Output the (X, Y) coordinate of the center of the cell containing the given text.  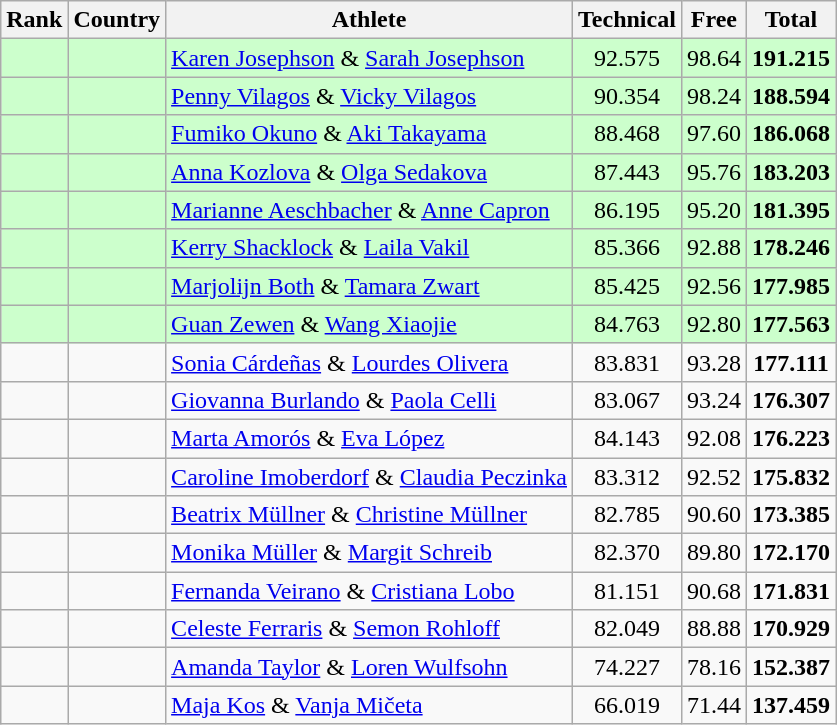
176.223 (790, 438)
Sonia Cárdeñas & Lourdes Olivera (370, 362)
71.44 (714, 705)
66.019 (628, 705)
Athlete (370, 20)
Technical (628, 20)
93.28 (714, 362)
Beatrix Müllner & Christine Müllner (370, 515)
92.56 (714, 286)
Rank (34, 20)
82.370 (628, 553)
Celeste Ferraris & Semon Rohloff (370, 629)
177.563 (790, 324)
177.111 (790, 362)
92.52 (714, 477)
Giovanna Burlando & Paola Celli (370, 400)
Monika Müller & Margit Schreib (370, 553)
90.354 (628, 96)
181.395 (790, 210)
Guan Zewen & Wang Xiaojie (370, 324)
188.594 (790, 96)
89.80 (714, 553)
74.227 (628, 667)
Marianne Aeschbacher & Anne Capron (370, 210)
83.312 (628, 477)
Marta Amorós & Eva López (370, 438)
Kerry Shacklock & Laila Vakil (370, 248)
95.20 (714, 210)
90.60 (714, 515)
81.151 (628, 591)
87.443 (628, 172)
84.763 (628, 324)
183.203 (790, 172)
173.385 (790, 515)
92.88 (714, 248)
92.575 (628, 58)
85.366 (628, 248)
86.195 (628, 210)
191.215 (790, 58)
Total (790, 20)
176.307 (790, 400)
Penny Vilagos & Vicky Vilagos (370, 96)
90.68 (714, 591)
88.88 (714, 629)
171.831 (790, 591)
92.08 (714, 438)
Marjolijn Both & Tamara Zwart (370, 286)
95.76 (714, 172)
Maja Kos & Vanja Mičeta (370, 705)
Fernanda Veirano & Cristiana Lobo (370, 591)
83.831 (628, 362)
84.143 (628, 438)
Amanda Taylor & Loren Wulfsohn (370, 667)
137.459 (790, 705)
152.387 (790, 667)
177.985 (790, 286)
85.425 (628, 286)
Fumiko Okuno & Aki Takayama (370, 134)
93.24 (714, 400)
Country (117, 20)
Karen Josephson & Sarah Josephson (370, 58)
172.170 (790, 553)
88.468 (628, 134)
186.068 (790, 134)
Free (714, 20)
178.246 (790, 248)
98.24 (714, 96)
170.929 (790, 629)
175.832 (790, 477)
97.60 (714, 134)
83.067 (628, 400)
Anna Kozlova & Olga Sedakova (370, 172)
78.16 (714, 667)
92.80 (714, 324)
82.785 (628, 515)
82.049 (628, 629)
98.64 (714, 58)
Caroline Imoberdorf & Claudia Peczinka (370, 477)
